Identify which cell holds the provided text, then report its (x, y) central coordinate. 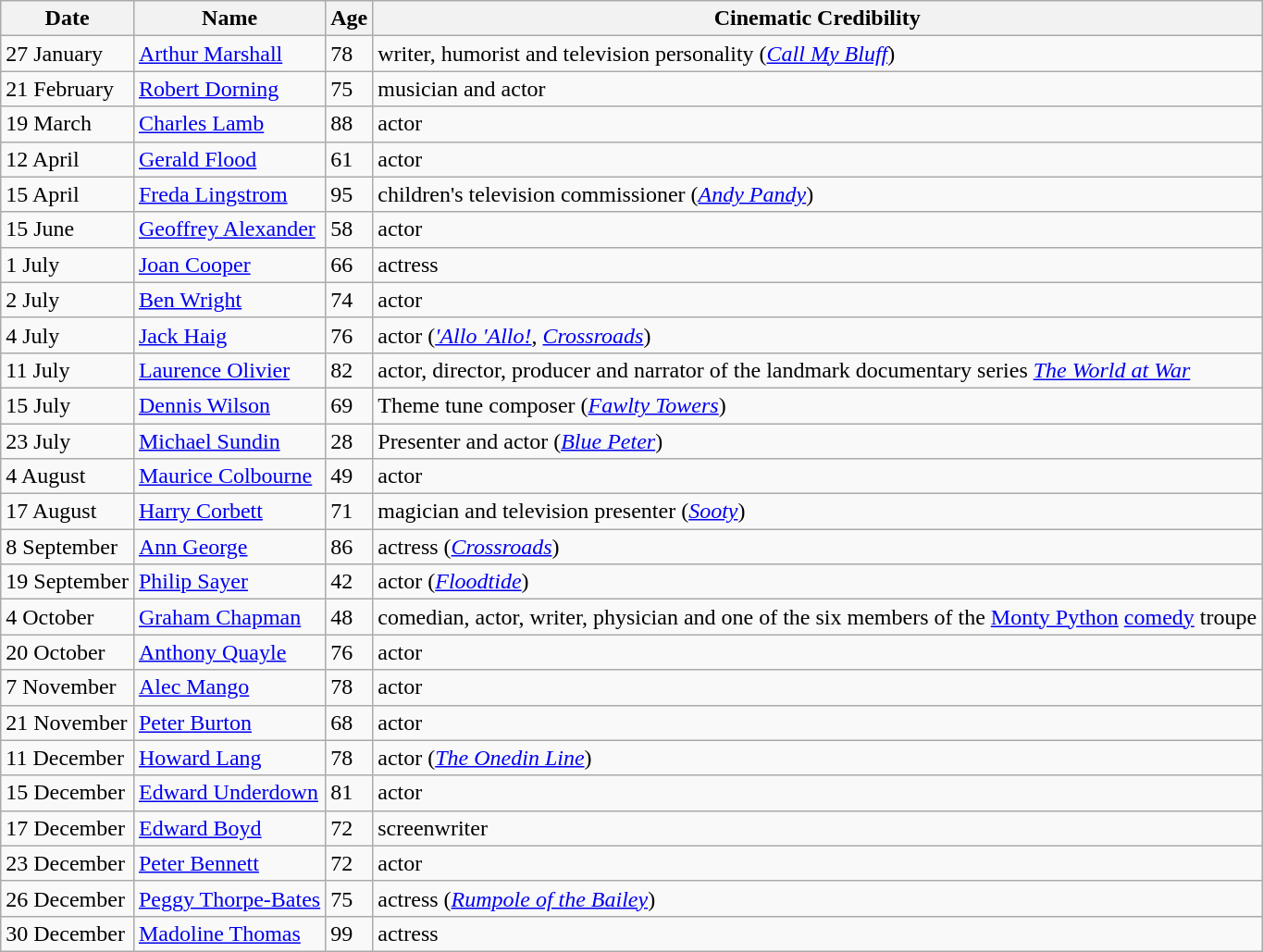
28 (350, 441)
Maurice Colbourne (229, 476)
15 April (68, 194)
15 December (68, 793)
Dennis Wilson (229, 405)
30 December (68, 933)
Gerald Flood (229, 159)
88 (350, 124)
82 (350, 370)
17 August (68, 512)
8 September (68, 547)
Date (68, 19)
27 January (68, 54)
42 (350, 582)
11 December (68, 758)
12 April (68, 159)
66 (350, 265)
23 July (68, 441)
actor ('Allo 'Allo!, Crossroads) (818, 335)
95 (350, 194)
15 July (68, 405)
1 July (68, 265)
69 (350, 405)
4 October (68, 617)
Harry Corbett (229, 512)
2 July (68, 300)
actor (The Onedin Line) (818, 758)
Charles Lamb (229, 124)
Theme tune composer (Fawlty Towers) (818, 405)
Michael Sundin (229, 441)
Cinematic Credibility (818, 19)
86 (350, 547)
21 November (68, 723)
17 December (68, 828)
99 (350, 933)
81 (350, 793)
48 (350, 617)
Arthur Marshall (229, 54)
61 (350, 159)
comedian, actor, writer, physician and one of the six members of the Monty Python comedy troupe (818, 617)
Philip Sayer (229, 582)
Ann George (229, 547)
Alec Mango (229, 687)
actress (Crossroads) (818, 547)
Madoline Thomas (229, 933)
writer, humorist and television personality (Call My Bluff) (818, 54)
Joan Cooper (229, 265)
Howard Lang (229, 758)
Anthony Quayle (229, 652)
71 (350, 512)
Robert Dorning (229, 89)
Peter Burton (229, 723)
26 December (68, 898)
15 June (68, 229)
Edward Underdown (229, 793)
19 March (68, 124)
Age (350, 19)
Geoffrey Alexander (229, 229)
74 (350, 300)
68 (350, 723)
magician and television presenter (Sooty) (818, 512)
4 July (68, 335)
Peter Bennett (229, 863)
23 December (68, 863)
musician and actor (818, 89)
Edward Boyd (229, 828)
49 (350, 476)
Laurence Olivier (229, 370)
58 (350, 229)
children's television commissioner (Andy Pandy) (818, 194)
19 September (68, 582)
Jack Haig (229, 335)
21 February (68, 89)
Ben Wright (229, 300)
Presenter and actor (Blue Peter) (818, 441)
Graham Chapman (229, 617)
actor, director, producer and narrator of the landmark documentary series The World at War (818, 370)
20 October (68, 652)
Peggy Thorpe-Bates (229, 898)
actress (Rumpole of the Bailey) (818, 898)
actor (Floodtide) (818, 582)
Freda Lingstrom (229, 194)
screenwriter (818, 828)
Name (229, 19)
11 July (68, 370)
7 November (68, 687)
4 August (68, 476)
